Capture the cell that displays the provided text and extract its [X, Y] central coordinate. 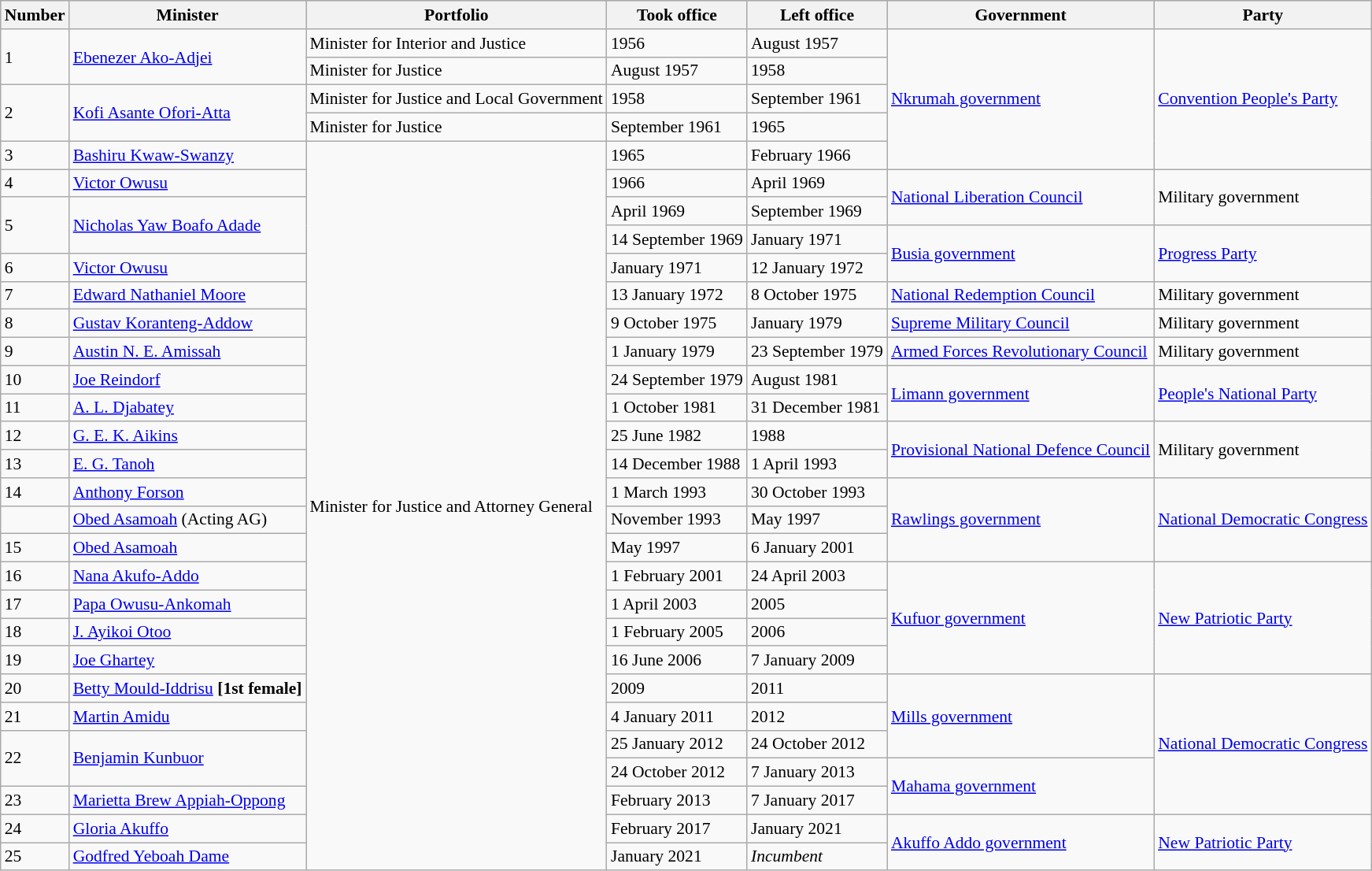
Mills government [1020, 717]
25 [35, 857]
Edward Nathaniel Moore [187, 295]
9 [35, 352]
6 January 2001 [817, 548]
2 [35, 113]
Gustav Koranteng-Addow [187, 324]
February 2017 [677, 828]
Nicholas Yaw Boafo Adade [187, 225]
1 February 2005 [677, 632]
Minister for Interior and Justice [457, 43]
Joe Reindorf [187, 380]
Provisional National Defence Council [1020, 450]
Nkrumah government [1020, 99]
E. G. Tanoh [187, 464]
February 2013 [677, 801]
January 1979 [817, 324]
19 [35, 661]
Supreme Military Council [1020, 324]
February 1966 [817, 155]
People's National Party [1263, 394]
21 [35, 717]
2012 [817, 717]
Gloria Akuffo [187, 828]
8 [35, 324]
1 October 1981 [677, 408]
August 1981 [817, 380]
1 January 1979 [677, 352]
7 January 2017 [817, 801]
18 [35, 632]
National Redemption Council [1020, 295]
Left office [817, 15]
22 [35, 758]
5 [35, 225]
Number [35, 15]
1 April 1993 [817, 464]
6 [35, 268]
16 [35, 576]
Took office [677, 15]
14 December 1988 [677, 464]
3 [35, 155]
Rawlings government [1020, 520]
Incumbent [817, 857]
1966 [677, 183]
Armed Forces Revolutionary Council [1020, 352]
Mahama government [1020, 786]
Betty Mould-Iddrisu [1st female] [187, 688]
Kufuor government [1020, 618]
Nana Akufo-Addo [187, 576]
2006 [817, 632]
7 [35, 295]
Minister for Justice and Local Government [457, 99]
November 1993 [677, 520]
4 January 2011 [677, 717]
14 [35, 492]
4 [35, 183]
1 March 1993 [677, 492]
17 [35, 604]
J. Ayikoi Otoo [187, 632]
Party [1263, 15]
2009 [677, 688]
9 October 1975 [677, 324]
24 September 1979 [677, 380]
Progress Party [1263, 254]
12 [35, 436]
G. E. K. Aikins [187, 436]
16 June 2006 [677, 661]
Kofi Asante Ofori-Atta [187, 113]
24 [35, 828]
Convention People's Party [1263, 99]
Busia government [1020, 254]
20 [35, 688]
7 January 2009 [817, 661]
Papa Owusu-Ankomah [187, 604]
Godfred Yeboah Dame [187, 857]
Limann government [1020, 394]
15 [35, 548]
Martin Amidu [187, 717]
National Liberation Council [1020, 197]
12 January 1972 [817, 268]
7 January 2013 [817, 773]
13 [35, 464]
24 April 2003 [817, 576]
30 October 1993 [817, 492]
25 January 2012 [677, 744]
23 [35, 801]
23 September 1979 [817, 352]
13 January 1972 [677, 295]
Anthony Forson [187, 492]
1 April 2003 [677, 604]
Austin N. E. Amissah [187, 352]
Portfolio [457, 15]
31 December 1981 [817, 408]
1988 [817, 436]
Obed Asamoah [187, 548]
25 June 1982 [677, 436]
A. L. Djabatey [187, 408]
1 February 2001 [677, 576]
Obed Asamoah (Acting AG) [187, 520]
Akuffo Addo government [1020, 843]
Government [1020, 15]
14 September 1969 [677, 239]
8 October 1975 [817, 295]
11 [35, 408]
Ebenezer Ako-Adjei [187, 57]
1 [35, 57]
10 [35, 380]
Benjamin Kunbuor [187, 758]
2005 [817, 604]
Marietta Brew Appiah-Oppong [187, 801]
Bashiru Kwaw-Swanzy [187, 155]
1956 [677, 43]
Minister for Justice and Attorney General [457, 506]
2011 [817, 688]
September 1969 [817, 212]
Minister [187, 15]
Joe Ghartey [187, 661]
